Return [x, y] of the center of cell containing provided text 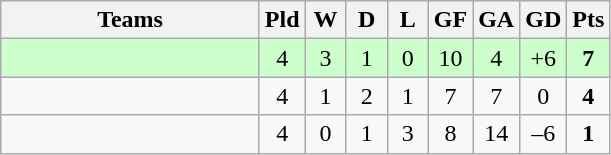
GF [450, 20]
+6 [544, 58]
2 [366, 96]
10 [450, 58]
8 [450, 134]
Pld [282, 20]
Teams [130, 20]
Pts [588, 20]
GA [496, 20]
14 [496, 134]
D [366, 20]
GD [544, 20]
–6 [544, 134]
L [408, 20]
W [326, 20]
